For the text-containing cell, return its midpoint in (X, Y) coordinate format. 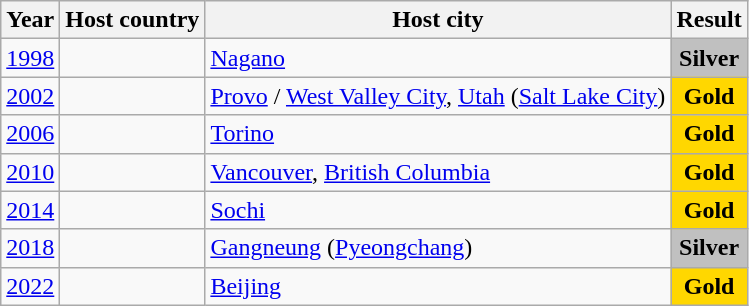
Vancouver, British Columbia (438, 172)
Sochi (438, 210)
Host country (132, 20)
Beijing (438, 286)
2002 (30, 96)
Nagano (438, 58)
2022 (30, 286)
Torino (438, 134)
Gangneung (Pyeongchang) (438, 248)
1998 (30, 58)
2014 (30, 210)
Year (30, 20)
Host city (438, 20)
2006 (30, 134)
Result (709, 20)
2018 (30, 248)
Provo / West Valley City, Utah (Salt Lake City) (438, 96)
2010 (30, 172)
